Scan for the cell matching the given text and deliver its [x, y] coordinate at center. 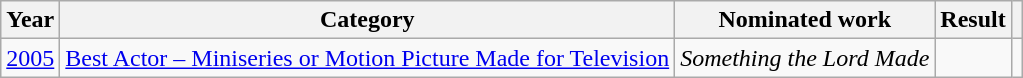
Category [368, 20]
2005 [30, 58]
Nominated work [805, 20]
Best Actor – Miniseries or Motion Picture Made for Television [368, 58]
Year [30, 20]
Result [973, 20]
Something the Lord Made [805, 58]
